Locate the cell with the specified text and output its [X, Y] center coordinate. 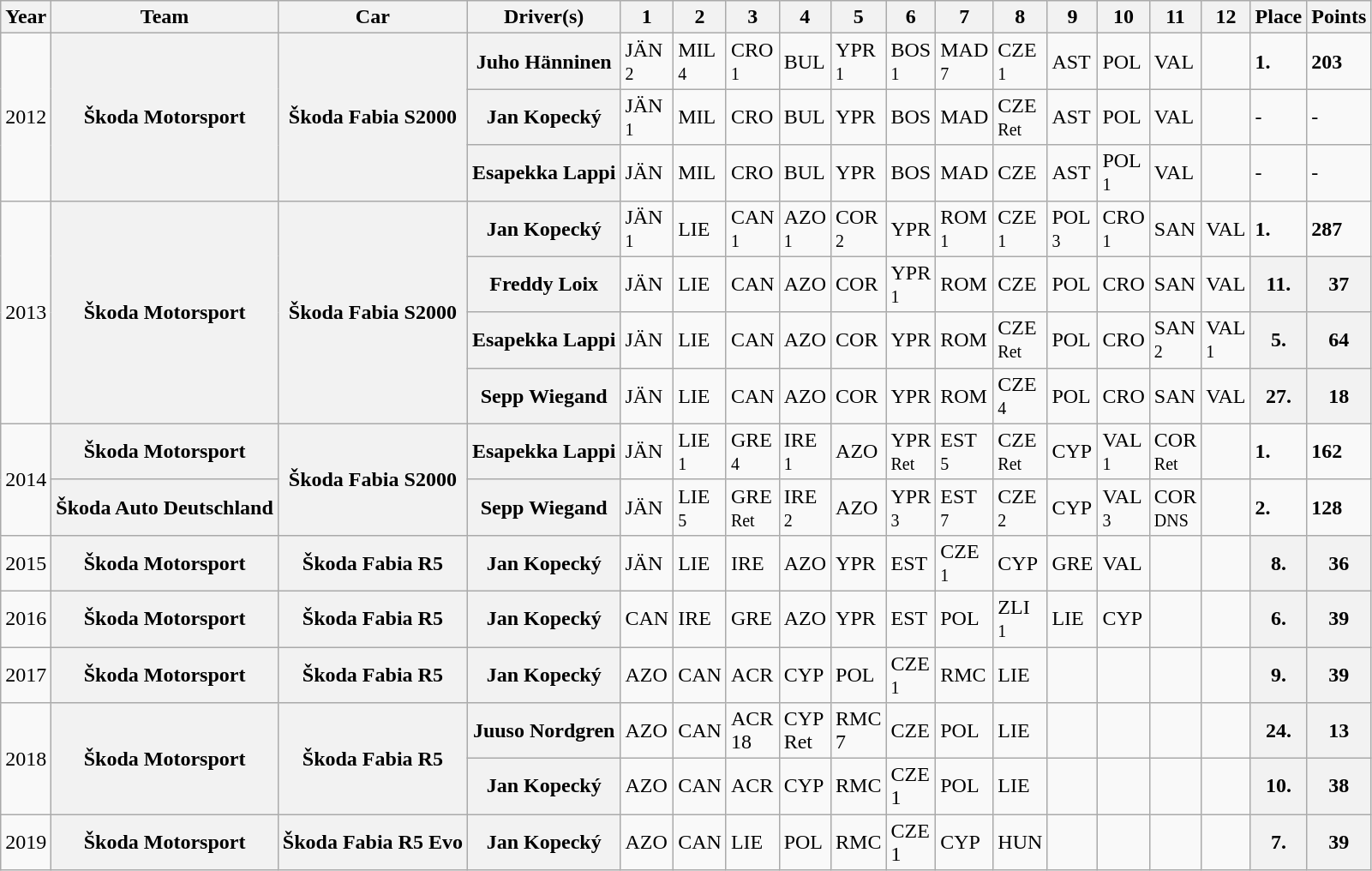
CZE2 [1020, 508]
9. [1279, 674]
Freddy Loix [543, 285]
VAL3 [1123, 508]
5. [1279, 339]
12 [1225, 17]
203 [1339, 62]
Škoda Fabia R5 Evo [372, 842]
2 [700, 17]
2017 [26, 674]
2. [1279, 508]
2018 [26, 759]
CZE4 [1020, 396]
13 [1339, 730]
24. [1279, 730]
ACR18 [752, 730]
18 [1339, 396]
36 [1339, 562]
2012 [26, 117]
11 [1175, 17]
11. [1279, 285]
GRERet [752, 508]
2015 [26, 562]
10. [1279, 787]
Year [26, 17]
CORDNS [1175, 508]
BOS1 [911, 62]
CORRet [1175, 451]
1 [647, 17]
EST5 [965, 451]
7. [1279, 842]
MAD7 [965, 62]
IRE1 [805, 451]
LIE1 [700, 451]
LIE5 [700, 508]
POL1 [1123, 173]
POL3 [1073, 228]
6. [1279, 619]
10 [1123, 17]
3 [752, 17]
287 [1339, 228]
Points [1339, 17]
CAN1 [752, 228]
RMC7 [859, 730]
AZO1 [805, 228]
YPRRet [911, 451]
Place [1279, 17]
CYPRet [805, 730]
SAN2 [1175, 339]
YPR3 [911, 508]
HUN [1020, 842]
Škoda Auto Deutschland [165, 508]
Juuso Nordgren [543, 730]
Driver(s) [543, 17]
IRE2 [805, 508]
128 [1339, 508]
37 [1339, 285]
ROM1 [965, 228]
38 [1339, 787]
GRE4 [752, 451]
6 [911, 17]
64 [1339, 339]
2019 [26, 842]
8 [1020, 17]
7 [965, 17]
ZLI1 [1020, 619]
MIL4 [700, 62]
Car [372, 17]
4 [805, 17]
COR2 [859, 228]
Team [165, 17]
2014 [26, 479]
JÄN2 [647, 62]
5 [859, 17]
2016 [26, 619]
2013 [26, 312]
EST7 [965, 508]
162 [1339, 451]
8. [1279, 562]
Juho Hänninen [543, 62]
27. [1279, 396]
9 [1073, 17]
